Determine the [x, y] coordinate at the center of the cell enclosing the given text.  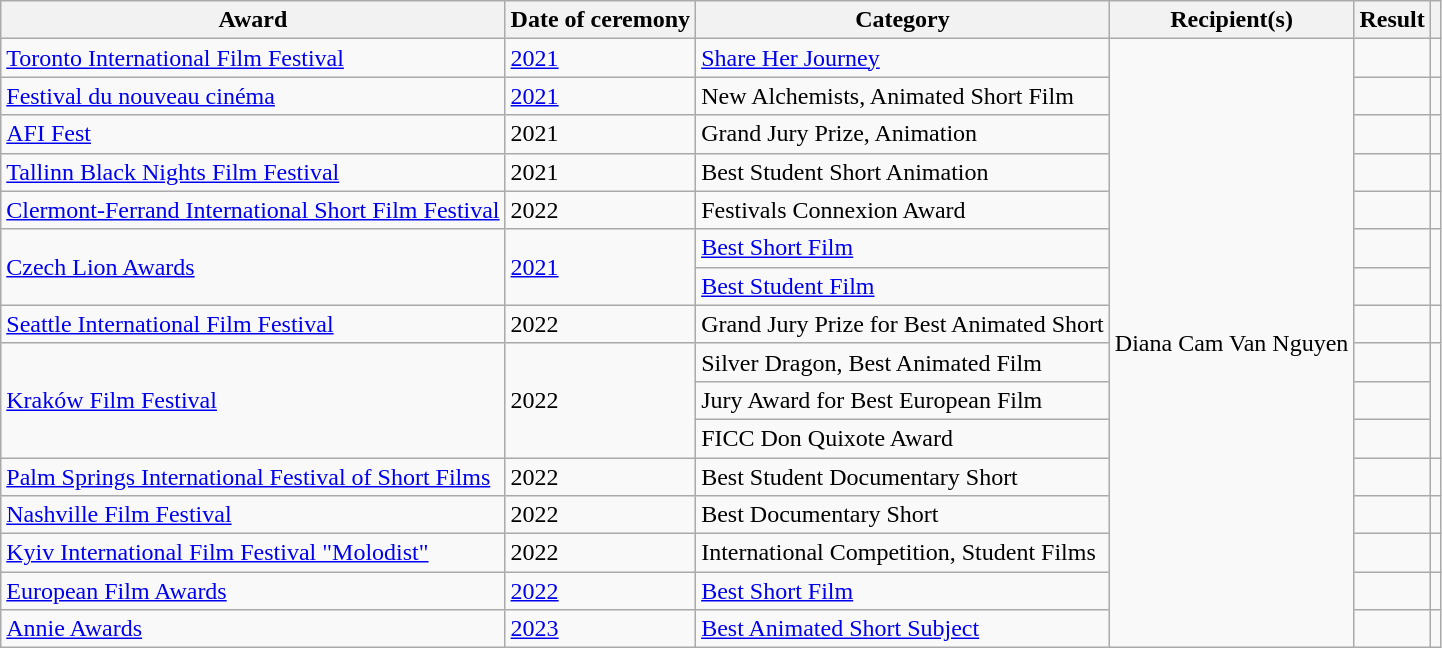
2023 [600, 629]
Result [1392, 20]
Recipient(s) [1232, 20]
Grand Jury Prize for Best Animated Short [903, 324]
Nashville Film Festival [253, 515]
International Competition, Student Films [903, 553]
Festivals Connexion Award [903, 210]
Toronto International Film Festival [253, 58]
Category [903, 20]
Diana Cam Van Nguyen [1232, 344]
Clermont-Ferrand International Short Film Festival [253, 210]
Best Documentary Short [903, 515]
AFI Fest [253, 134]
Annie Awards [253, 629]
Date of ceremony [600, 20]
New Alchemists, Animated Short Film [903, 96]
Award [253, 20]
Grand Jury Prize, Animation [903, 134]
Jury Award for Best European Film [903, 400]
Share Her Journey [903, 58]
Silver Dragon, Best Animated Film [903, 362]
Best Student Film [903, 286]
Seattle International Film Festival [253, 324]
FICC Don Quixote Award [903, 438]
Festival du nouveau cinéma [253, 96]
Palm Springs International Festival of Short Films [253, 477]
Czech Lion Awards [253, 267]
Kraków Film Festival [253, 400]
Best Animated Short Subject [903, 629]
European Film Awards [253, 591]
Best Student Documentary Short [903, 477]
Kyiv International Film Festival "Molodist" [253, 553]
Best Student Short Animation [903, 172]
Tallinn Black Nights Film Festival [253, 172]
